Identify which cell holds the provided text, then report its (x, y) central coordinate. 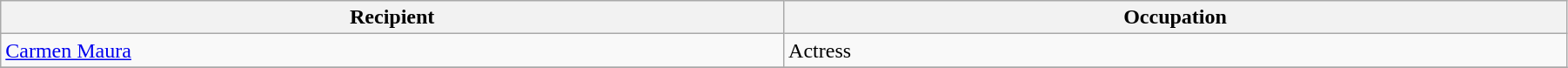
Actress (1176, 51)
Occupation (1176, 17)
Recipient (392, 17)
Carmen Maura (392, 51)
